Scan for the cell matching the given text and deliver its [X, Y] coordinate at center. 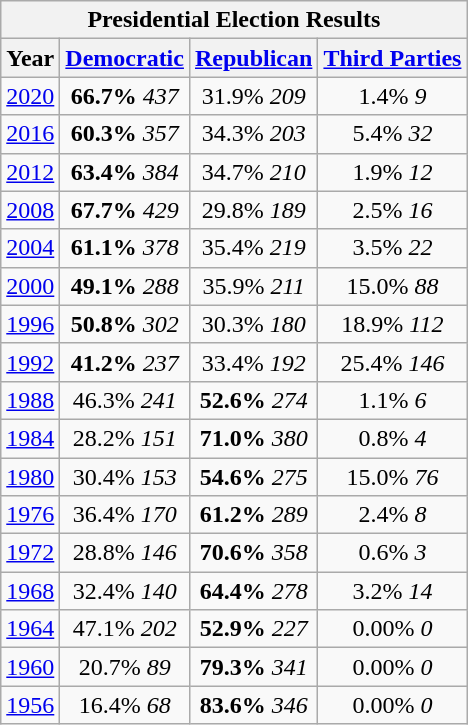
20.7% 89 [125, 667]
1960 [30, 667]
0.8% 4 [392, 438]
31.9% 209 [253, 96]
30.3% 180 [253, 324]
1996 [30, 324]
Year [30, 58]
28.2% 151 [125, 438]
50.8% 302 [125, 324]
15.0% 88 [392, 286]
41.2% 237 [125, 362]
2020 [30, 96]
2012 [30, 172]
2004 [30, 248]
29.8% 189 [253, 210]
49.1% 288 [125, 286]
32.4% 140 [125, 591]
66.7% 437 [125, 96]
83.6% 346 [253, 705]
15.0% 76 [392, 477]
25.4% 146 [392, 362]
1964 [30, 629]
Republican [253, 58]
2000 [30, 286]
5.4% 32 [392, 134]
35.9% 211 [253, 286]
1.4% 9 [392, 96]
1984 [30, 438]
35.4% 219 [253, 248]
61.2% 289 [253, 515]
0.6% 3 [392, 553]
54.6% 275 [253, 477]
3.2% 14 [392, 591]
2.5% 16 [392, 210]
64.4% 278 [253, 591]
46.3% 241 [125, 400]
16.4% 68 [125, 705]
63.4% 384 [125, 172]
1972 [30, 553]
1992 [30, 362]
2008 [30, 210]
33.4% 192 [253, 362]
60.3% 357 [125, 134]
52.6% 274 [253, 400]
Presidential Election Results [234, 20]
34.3% 203 [253, 134]
1988 [30, 400]
Democratic [125, 58]
67.7% 429 [125, 210]
1980 [30, 477]
Third Parties [392, 58]
18.9% 112 [392, 324]
1.9% 12 [392, 172]
2016 [30, 134]
30.4% 153 [125, 477]
36.4% 170 [125, 515]
52.9% 227 [253, 629]
1956 [30, 705]
61.1% 378 [125, 248]
1968 [30, 591]
47.1% 202 [125, 629]
34.7% 210 [253, 172]
1976 [30, 515]
79.3% 341 [253, 667]
2.4% 8 [392, 515]
70.6% 358 [253, 553]
3.5% 22 [392, 248]
71.0% 380 [253, 438]
28.8% 146 [125, 553]
1.1% 6 [392, 400]
